Provide the (x, y) coordinate of the cell's center where the given text is located.  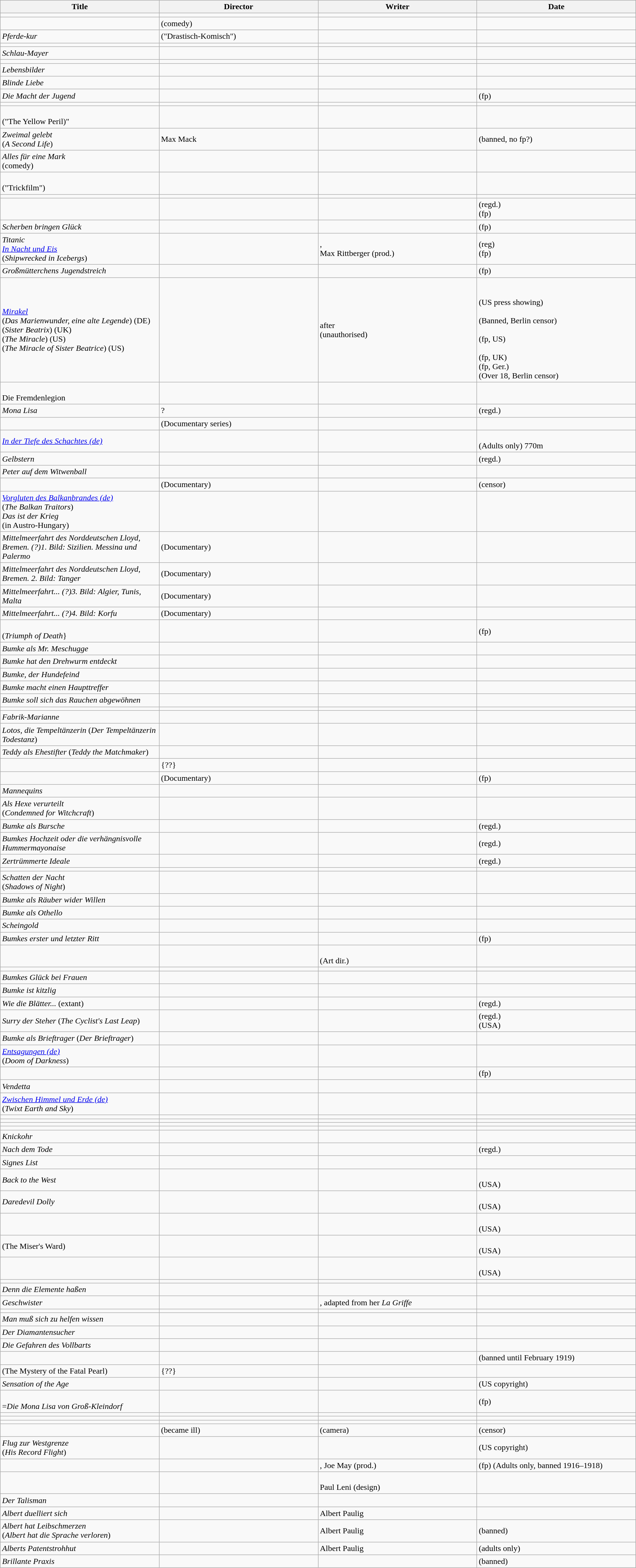
(Triumph of Death} (80, 631)
Albert duelliert sich (80, 1513)
Großmütterchens Jugendstreich (80, 271)
Denn die Elemente haßen (80, 1290)
Gelbstern (80, 459)
Mittelmeerfahrt... (?)4. Bild: Korfu (80, 614)
Mittelmeerfahrt des Norddeutschen Lloyd, Bremen. (?)1. Bild: Sizilien. Messina und Palermo (80, 547)
(reg) (fp) (556, 249)
Bumke als Brieftrager (Der Brieftrager) (80, 1038)
Fabrik-Marianne (80, 717)
Blinde Liebe (80, 83)
after (unauthorised) (397, 330)
Pferde-kur (80, 36)
Lotos, die Tempeltänzerin (Der Tempeltänzerin Todestanz) (80, 734)
Writer (397, 7)
Nach dem Tode (80, 1149)
Brillante Praxis (80, 1561)
(Adults only) 770m (556, 441)
Daredevil Dolly (80, 1202)
Sensation of the Age (80, 1384)
Zwischen Himmel und Erde (de)(Twixt Earth and Sky) (80, 1104)
Surry der Steher (The Cyclist's Last Leap) (80, 1021)
, adapted from her La Griffe (397, 1303)
("Drastisch-Komisch") (238, 36)
Date (556, 7)
Zertrümmerte Ideale (80, 861)
Knickohr (80, 1136)
Mittelmeerfahrt... (?)3. Bild: Algier, Tunis, Malta (80, 596)
Geschwister (80, 1303)
Bumke als Räuber wider Willen (80, 900)
(regd.) (fp) (556, 209)
Bumke macht einen Haupttreffer (80, 687)
Wie die Blätter... (extant) (80, 1003)
Signes List (80, 1162)
(banned, no fp?) (556, 139)
Schlau-Mayer (80, 53)
Scheingold (80, 926)
Die Gefahren des Vollbarts (80, 1345)
=Die Mona Lisa von Groß-Kleindorf (80, 1401)
Alberts Patentstrohhut (80, 1548)
Title (80, 7)
Teddy als Ehestifter (Teddy the Matchmaker) (80, 752)
Director (238, 7)
Mirakel (Das Marienwunder, eine alte Legende) (DE)(Sister Beatrix) (UK)(The Miracle) (US)(The Miracle of Sister Beatrice) (US) (80, 330)
In der Tiefe des Schachtes (de) (80, 441)
Bumke als Othello (80, 913)
(Art dir.) (397, 956)
Bumke soll sich das Rauchen abgewöhnen (80, 700)
Bumkes Glück bei Frauen (80, 977)
Alles für eine Mark(comedy) (80, 161)
Albert hat Leibschmerzen(Albert hat die Sprache verloren) (80, 1531)
Mittelmeerfahrt des Norddeutschen Lloyd, Bremen. 2. Bild: Tanger (80, 574)
Bumke als Bursche (80, 826)
Bumkes Hochzeit oder die verhängnisvolle Hummermayonaise (80, 844)
Entsagungen (de)(Doom of Darkness) (80, 1056)
Bumke hat den Drehwurm entdeckt (80, 661)
Paul Leni (design) (397, 1483)
Back to the West (80, 1179)
(The Miser's Ward) (80, 1246)
(Documentary series) (238, 424)
Zweimal gelebt (A Second Life) (80, 139)
Bumkes erster und letzter Ritt (80, 938)
Als Hexe verurteilt(Condemned for Witchcraft) (80, 808)
Vorgluten des Balkanbrandes (de)(The Balkan Traitors)Das ist der Krieg(in Austro-Hungary) (80, 511)
Bumke ist kitzlig (80, 990)
(regd.) (USA) (556, 1021)
(camera) (397, 1430)
(became ill) (238, 1430)
(US press showing) (Banned, Berlin censor) (fp, US) (fp, UK) (fp, Ger.)(Over 18, Berlin censor) (556, 330)
Titanic In Nacht und Eis(Shipwrecked in Icebergs) (80, 249)
(fp) (Adults only, banned 1916–1918) (556, 1465)
Bumke als Mr. Meschugge (80, 649)
Mona Lisa (80, 411)
(banned until February 1919) (556, 1358)
Bumke, der Hundefeind (80, 674)
(The Mystery of the Fatal Pearl) (80, 1371)
(comedy) (238, 23)
Mannequins (80, 791)
("Trickfilm") (80, 184)
("The Yellow Peril)" (80, 117)
Vendetta (80, 1086)
Lebensbilder (80, 70)
Peter auf dem Witwenball (80, 471)
Der Diamantensucher (80, 1332)
Der Talisman (80, 1500)
Die Fremdenlegion (80, 393)
,Max Rittberger (prod.) (397, 249)
, Joe May (prod.) (397, 1465)
Scherben bringen Glück (80, 227)
(adults only) (556, 1548)
Flug zur Westgrenze(His Record Flight) (80, 1448)
Man muß sich zu helfen wissen (80, 1319)
Max Mack (238, 139)
Die Macht der Jugend (80, 96)
? (238, 411)
Schatten der Nacht(Shadows of Night) (80, 882)
